Provide the (X, Y) coordinate of the cell's center where the given text is located.  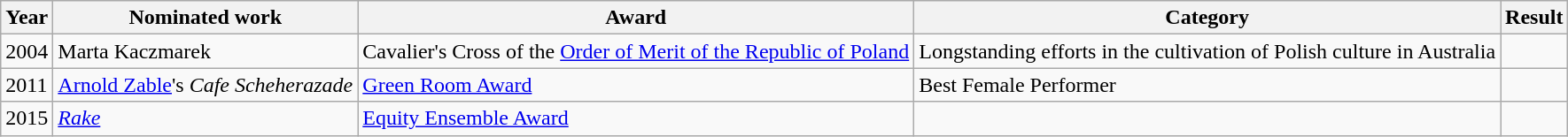
Rake (206, 118)
Best Female Performer (1207, 85)
Category (1207, 18)
Longstanding efforts in the cultivation of Polish culture in Australia (1207, 51)
Result (1534, 18)
2011 (27, 85)
Marta Kaczmarek (206, 51)
2004 (27, 51)
Cavalier's Cross of the Order of Merit of the Republic of Poland (636, 51)
Equity Ensemble Award (636, 118)
Year (27, 18)
2015 (27, 118)
Award (636, 18)
Arnold Zable's Cafe Scheherazade (206, 85)
Green Room Award (636, 85)
Nominated work (206, 18)
